Return (X, Y) of the center of cell containing provided text 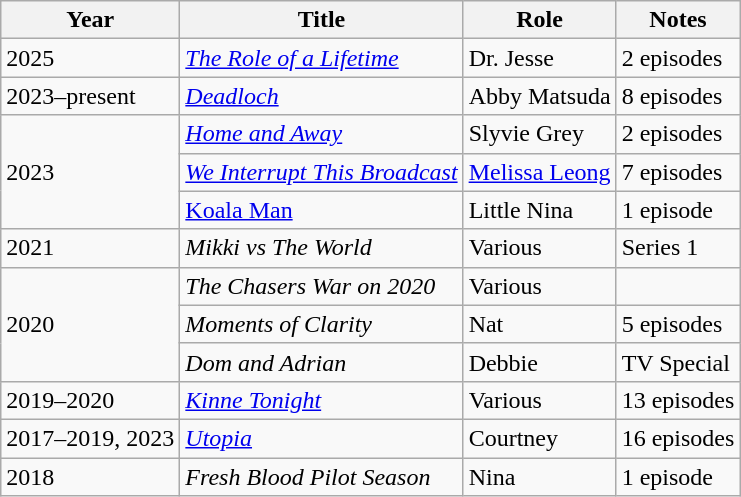
Dom and Adrian (322, 362)
Role (540, 20)
TV Special (678, 362)
2017–2019, 2023 (90, 438)
Deadloch (322, 96)
2023 (90, 172)
2020 (90, 324)
Series 1 (678, 248)
Notes (678, 20)
Title (322, 20)
Slyvie Grey (540, 134)
Melissa Leong (540, 172)
Year (90, 20)
2021 (90, 248)
2025 (90, 58)
Courtney (540, 438)
8 episodes (678, 96)
Home and Away (322, 134)
The Chasers War on 2020 (322, 286)
Mikki vs The World (322, 248)
Nina (540, 477)
The Role of a Lifetime (322, 58)
Koala Man (322, 210)
Abby Matsuda (540, 96)
7 episodes (678, 172)
2023–present (90, 96)
Little Nina (540, 210)
Kinne Tonight (322, 400)
Debbie (540, 362)
Nat (540, 324)
Fresh Blood Pilot Season (322, 477)
Utopia (322, 438)
2018 (90, 477)
2019–2020 (90, 400)
Dr. Jesse (540, 58)
5 episodes (678, 324)
16 episodes (678, 438)
Moments of Clarity (322, 324)
We Interrupt This Broadcast (322, 172)
13 episodes (678, 400)
